Provide the [x, y] coordinate of the cell's center where the given text is located.  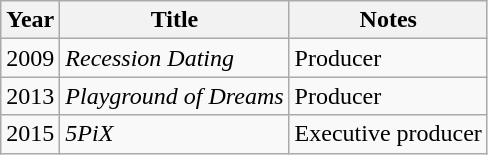
Executive producer [388, 134]
5PiX [174, 134]
2009 [30, 58]
2015 [30, 134]
Title [174, 20]
Recession Dating [174, 58]
Playground of Dreams [174, 96]
Notes [388, 20]
Year [30, 20]
2013 [30, 96]
